Identify which cell holds the provided text, then report its [X, Y] central coordinate. 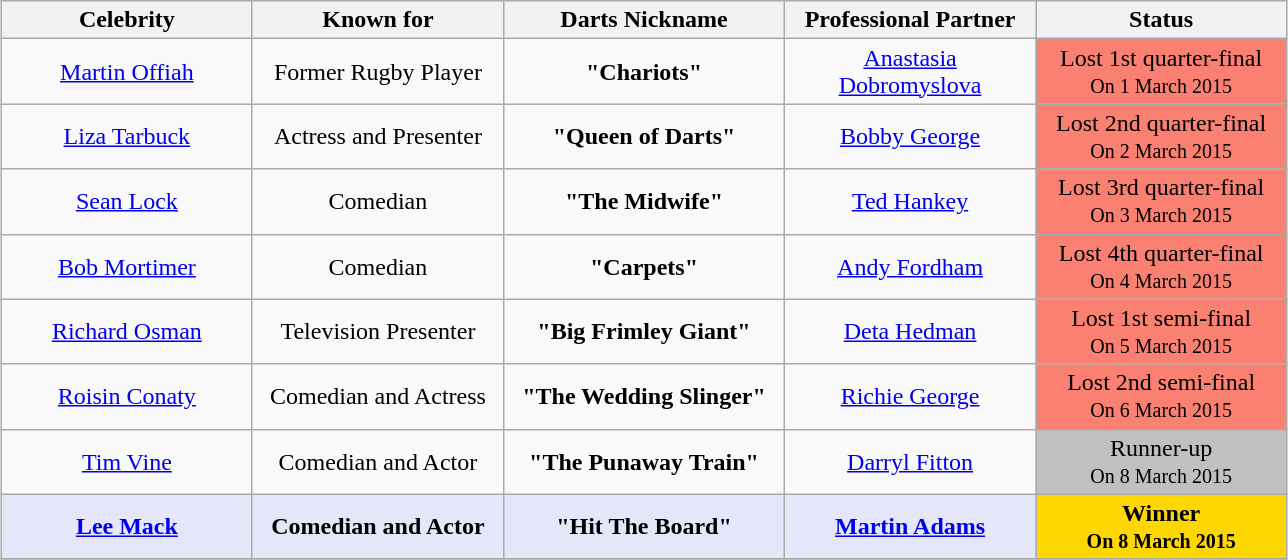
"Carpets" [644, 266]
WinnerOn 8 March 2015 [1162, 526]
Actress and Presenter [378, 136]
Former Rugby Player [378, 72]
Roisin Conaty [126, 396]
Tim Vine [126, 462]
Lost 1st quarter-finalOn 1 March 2015 [1162, 72]
Liza Tarbuck [126, 136]
Andy Fordham [910, 266]
Martin Adams [910, 526]
Lost 2nd semi-finalOn 6 March 2015 [1162, 396]
"Queen of Darts" [644, 136]
Professional Partner [910, 20]
Celebrity [126, 20]
Lee Mack [126, 526]
Lost 1st semi-finalOn 5 March 2015 [1162, 332]
Richard Osman [126, 332]
Darryl Fitton [910, 462]
Darts Nickname [644, 20]
"Chariots" [644, 72]
Known for [378, 20]
Deta Hedman [910, 332]
"Hit The Board" [644, 526]
Ted Hankey [910, 202]
Comedian and Actress [378, 396]
Bobby George [910, 136]
Sean Lock [126, 202]
"The Wedding Slinger" [644, 396]
Status [1162, 20]
Anastasia Dobromyslova [910, 72]
Richie George [910, 396]
"The Punaway Train" [644, 462]
Runner-upOn 8 March 2015 [1162, 462]
Bob Mortimer [126, 266]
Lost 3rd quarter-finalOn 3 March 2015 [1162, 202]
Lost 2nd quarter-finalOn 2 March 2015 [1162, 136]
Lost 4th quarter-finalOn 4 March 2015 [1162, 266]
"Big Frimley Giant" [644, 332]
Television Presenter [378, 332]
Martin Offiah [126, 72]
"The Midwife" [644, 202]
